Find where the given text appears and provide that cell's center as (X, Y) coordinate. 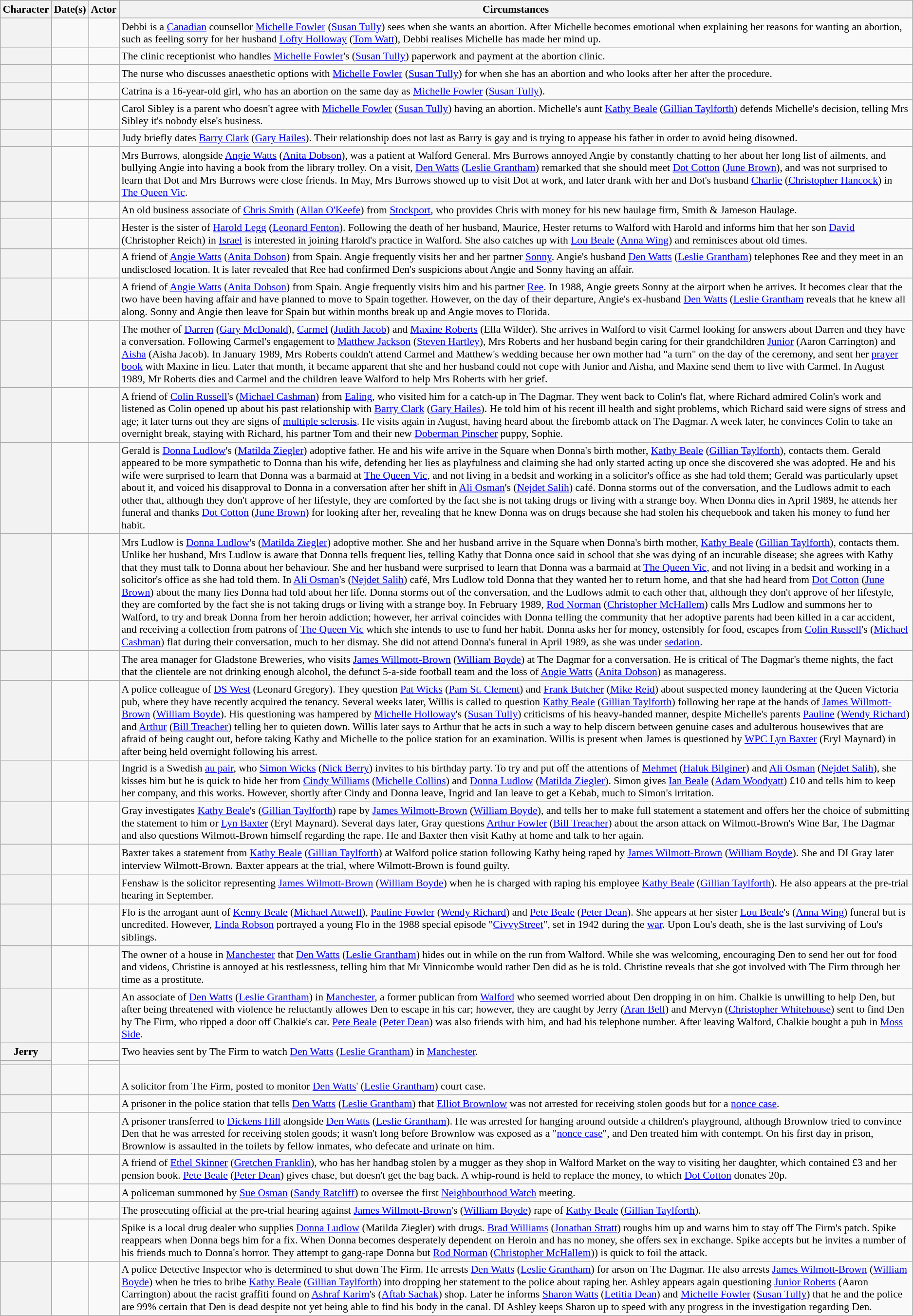
Date(s) (70, 9)
The clinic receptionist who handles Michelle Fowler's (Susan Tully) paperwork and payment at the abortion clinic. (515, 56)
Actor (104, 9)
A policeman summoned by Sue Osman (Sandy Ratcliff) to oversee the first Neighbourhood Watch meeting. (515, 1193)
A solicitor from The Firm, posted to monitor Den Watts' (Leslie Grantham) court case. (515, 1080)
The prosecuting official at the pre-trial hearing against James Willmott-Brown's (William Boyde) rape of Kathy Beale (Gillian Taylforth). (515, 1210)
Catrina is a 16-year-old girl, who has an abortion on the same day as Michelle Fowler (Susan Tully). (515, 91)
Two heavies sent by The Firm to watch Den Watts (Leslie Grantham) in Manchester. (515, 1054)
Circumstances (515, 9)
Character (26, 9)
Jerry (26, 1052)
